Return [x, y] of the center of cell containing provided text 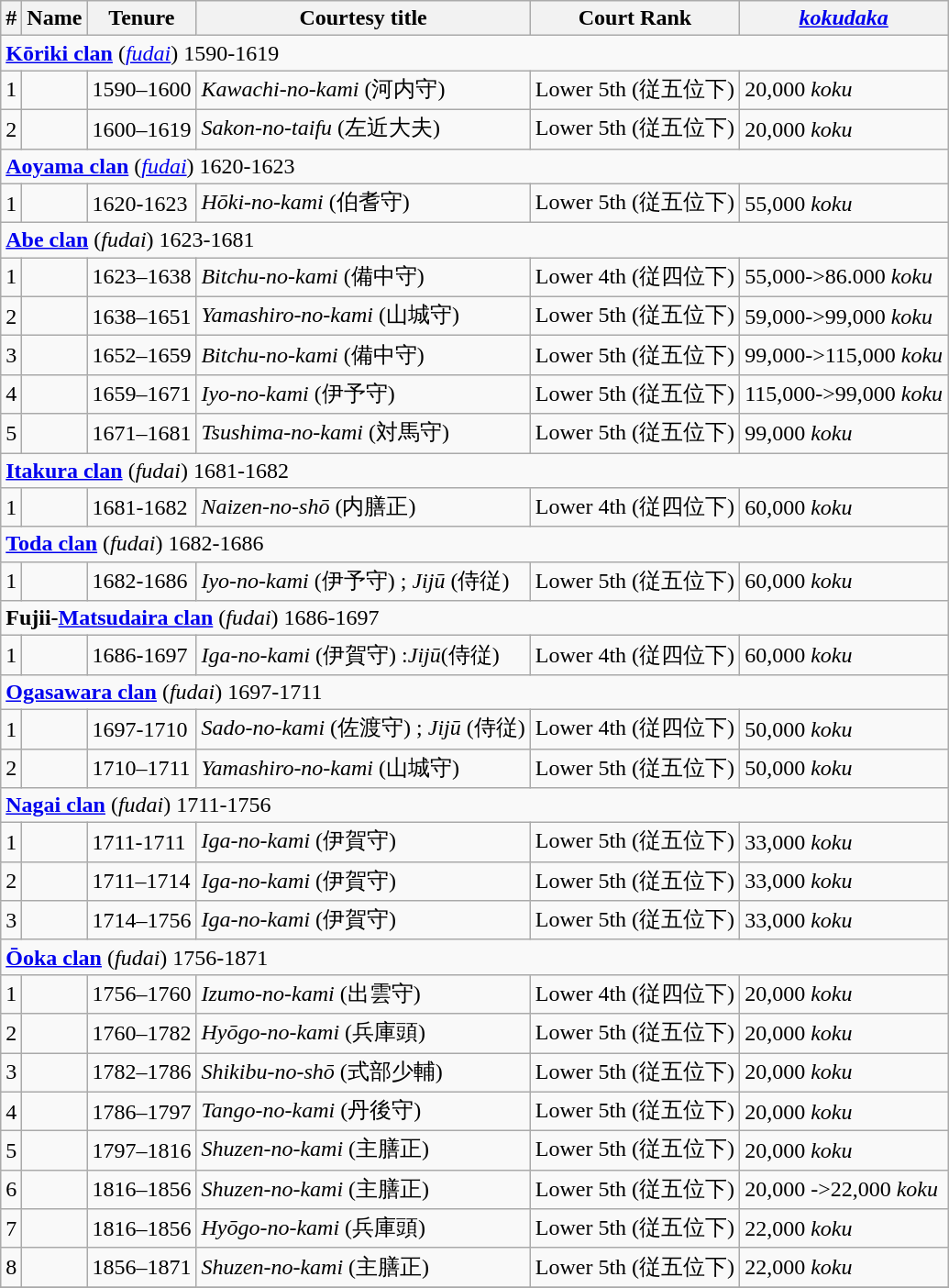
1600–1619 [141, 128]
Sakon-no-taifu (左近大夫) [363, 128]
59,000->99,000 koku [844, 316]
1797–1816 [141, 1150]
Ogasawara clan (fudai) 1697-1711 [475, 692]
1623–1638 [141, 277]
1782–1786 [141, 1073]
Court Rank [635, 18]
99,000->115,000 koku [844, 356]
1659–1671 [141, 394]
Courtesy title [363, 18]
kokudaka [844, 18]
1711–1714 [141, 881]
1786–1797 [141, 1112]
1686-1697 [141, 655]
20,000 ->22,000 koku [844, 1189]
Kawachi-no-kami (河内守) [363, 90]
Tsushima-no-kami (対馬守) [363, 433]
Abe clan (fudai) 1623-1681 [475, 240]
1652–1659 [141, 356]
Iyo-no-kami (伊予守) [363, 394]
Naizen-no-shō (内膳正) [363, 508]
55,000->86.000 koku [844, 277]
Fujii-Matsudaira clan (fudai) 1686-1697 [475, 618]
7 [11, 1229]
Ōoka clan (fudai) 1756-1871 [475, 957]
1638–1651 [141, 316]
Tenure [141, 18]
Aoyama clan (fudai) 1620-1623 [475, 166]
115,000->99,000 koku [844, 394]
# [11, 18]
Izumo-no-kami (出雲守) [363, 994]
Hōki-no-kami (伯耆守) [363, 204]
1710–1711 [141, 769]
1671–1681 [141, 433]
1711-1711 [141, 842]
55,000 koku [844, 204]
Itakura clan (fudai) 1681-1682 [475, 471]
6 [11, 1189]
1697-1710 [141, 728]
1760–1782 [141, 1033]
1714–1756 [141, 921]
Shikibu-no-shō (式部少輔) [363, 1073]
Iga-no-kami (伊賀守) :Jijū(侍従) [363, 655]
99,000 koku [844, 433]
Kōriki clan (fudai) 1590-1619 [475, 53]
1681-1682 [141, 508]
Nagai clan (fudai) 1711-1756 [475, 805]
Iyo-no-kami (伊予守) ; Jijū (侍従) [363, 582]
8 [11, 1268]
1856–1871 [141, 1268]
Name [55, 18]
1590–1600 [141, 90]
Sado-no-kami (佐渡守) ; Jijū (侍従) [363, 728]
1682-1686 [141, 582]
1756–1760 [141, 994]
Toda clan (fudai) 1682-1686 [475, 544]
1620-1623 [141, 204]
Tango-no-kami (丹後守) [363, 1112]
